Find where the given text appears and provide that cell's center as [X, Y] coordinate. 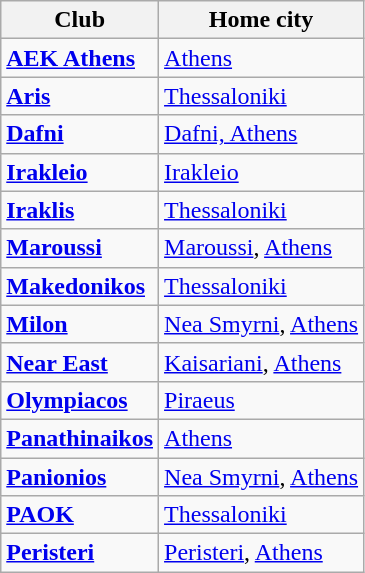
Maroussi [80, 248]
Panathinaikos [80, 438]
Maroussi, Athens [262, 248]
Dafni [80, 134]
Panionios [80, 477]
Home city [262, 20]
PAOK [80, 515]
Piraeus [262, 400]
Iraklis [80, 210]
Peristeri, Athens [262, 553]
Milon [80, 324]
Club [80, 20]
Kaisariani, Athens [262, 362]
Aris [80, 96]
AEK Athens [80, 58]
Olympiacos [80, 400]
Near East [80, 362]
Peristeri [80, 553]
Makedonikos [80, 286]
Dafni, Athens [262, 134]
